Locate the cell with the specified text and output its (X, Y) center coordinate. 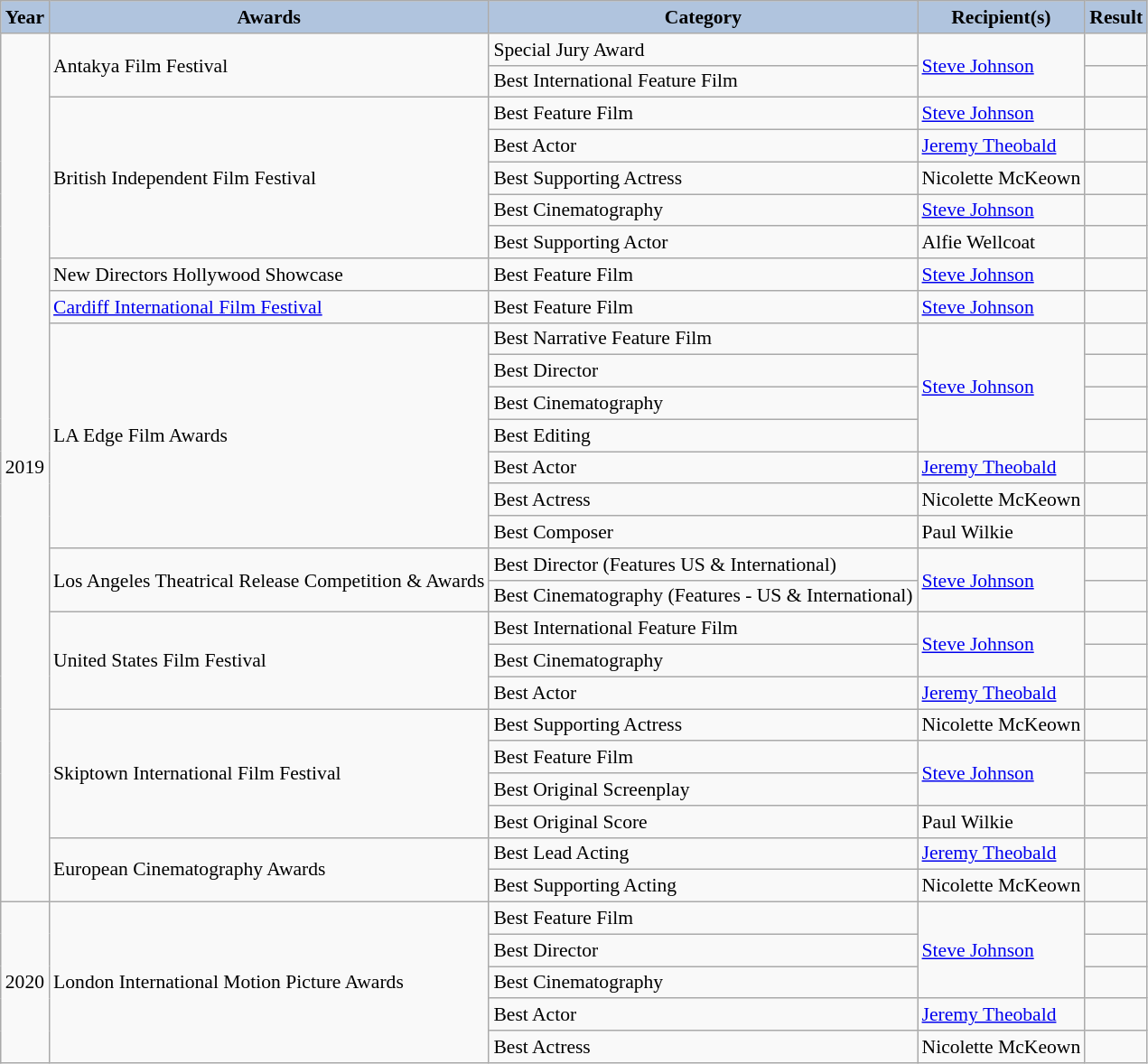
Best Director (Features US & International) (703, 565)
New Directors Hollywood Showcase (269, 275)
European Cinematography Awards (269, 869)
Best Narrative Feature Film (703, 339)
Los Angeles Theatrical Release Competition & Awards (269, 580)
Awards (269, 17)
Skiptown International Film Festival (269, 773)
Category (703, 17)
Best Editing (703, 435)
British Independent Film Festival (269, 178)
London International Motion Picture Awards (269, 983)
Result (1116, 17)
2020 (25, 983)
United States Film Festival (269, 661)
Best Supporting Actor (703, 243)
Best Supporting Acting (703, 886)
Antakya Film Festival (269, 65)
Best Original Screenplay (703, 789)
Recipient(s) (1002, 17)
Best Cinematography (Features - US & International) (703, 596)
Special Jury Award (703, 50)
Alfie Wellcoat (1002, 243)
Cardiff International Film Festival (269, 307)
Best Original Score (703, 822)
Best Composer (703, 532)
LA Edge Film Awards (269, 435)
Year (25, 17)
Best Lead Acting (703, 854)
2019 (25, 468)
